Provide the [x, y] coordinate of the cell's center where the given text is located.  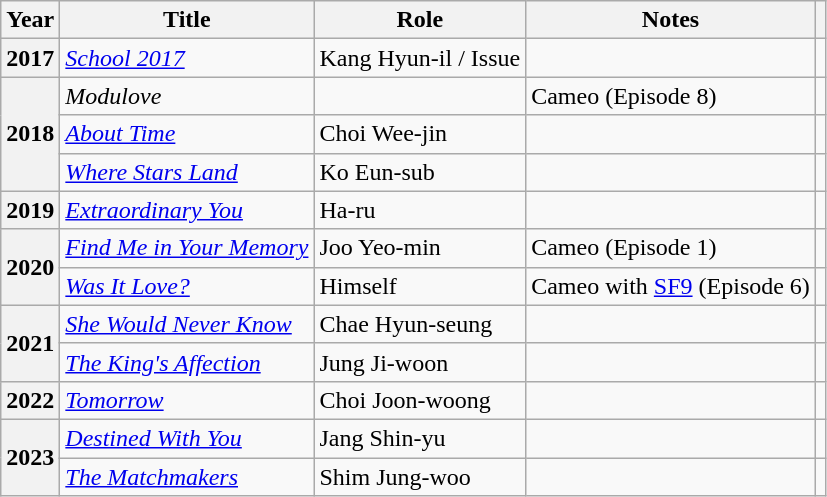
2022 [30, 400]
The Matchmakers [187, 477]
Himself [420, 286]
2018 [30, 134]
Destined With You [187, 438]
Notes [671, 20]
Role [420, 20]
Ko Eun-sub [420, 172]
Cameo (Episode 1) [671, 248]
Ha-ru [420, 210]
Extraordinary You [187, 210]
Was It Love? [187, 286]
Cameo with SF9 (Episode 6) [671, 286]
Jung Ji-woon [420, 362]
2021 [30, 343]
She Would Never Know [187, 324]
Title [187, 20]
About Time [187, 134]
2020 [30, 267]
Choi Wee-jin [420, 134]
Chae Hyun-seung [420, 324]
Tomorrow [187, 400]
Kang Hyun-il / Issue [420, 58]
2017 [30, 58]
2023 [30, 457]
Cameo (Episode 8) [671, 96]
Modulove [187, 96]
Where Stars Land [187, 172]
Find Me in Your Memory [187, 248]
Jang Shin-yu [420, 438]
Shim Jung-woo [420, 477]
The King's Affection [187, 362]
Joo Yeo-min [420, 248]
School 2017 [187, 58]
Choi Joon-woong [420, 400]
Year [30, 20]
2019 [30, 210]
